Locate the cell with the specified text and output its (X, Y) center coordinate. 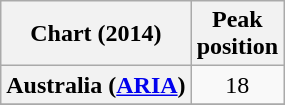
Peakposition (237, 34)
18 (237, 85)
Australia (ARIA) (96, 85)
Chart (2014) (96, 34)
